Return (x, y) of the center of cell containing provided text 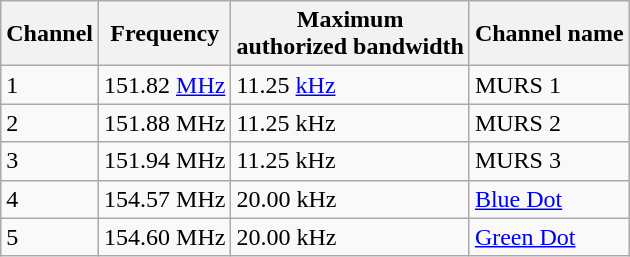
151.88 MHz (165, 123)
Channel (50, 34)
3 (50, 161)
MURS 1 (549, 85)
Frequency (165, 34)
Green Dot (549, 237)
2 (50, 123)
Channel name (549, 34)
Blue Dot (549, 199)
5 (50, 237)
MURS 2 (549, 123)
4 (50, 199)
151.82 MHz (165, 85)
154.57 MHz (165, 199)
1 (50, 85)
154.60 MHz (165, 237)
Maximumauthorized bandwidth (350, 34)
151.94 MHz (165, 161)
MURS 3 (549, 161)
